Return (X, Y) of the center of cell containing provided text 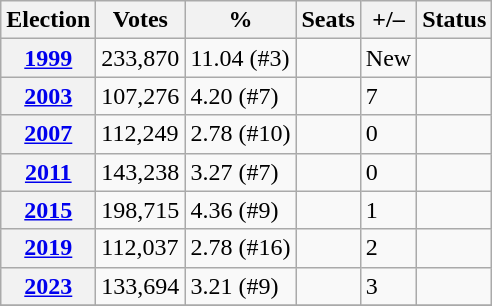
11.04 (#3) (240, 58)
Votes (140, 20)
+/– (388, 20)
2 (388, 248)
1 (388, 210)
233,870 (140, 58)
112,249 (140, 134)
3.21 (#9) (240, 286)
Seats (328, 20)
3 (388, 286)
198,715 (140, 210)
107,276 (140, 96)
Status (454, 20)
133,694 (140, 286)
3.27 (#7) (240, 172)
4.36 (#9) (240, 210)
2023 (48, 286)
New (388, 58)
2007 (48, 134)
2.78 (#10) (240, 134)
2.78 (#16) (240, 248)
% (240, 20)
143,238 (140, 172)
2015 (48, 210)
4.20 (#7) (240, 96)
7 (388, 96)
112,037 (140, 248)
1999 (48, 58)
2019 (48, 248)
2011 (48, 172)
Election (48, 20)
2003 (48, 96)
